Provide the (X, Y) coordinate of the cell's center where the given text is located.  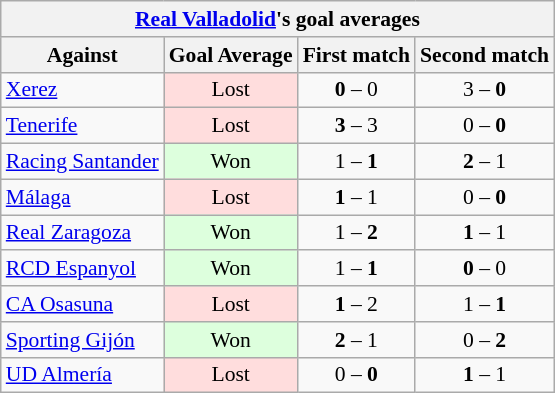
UD Almería (82, 375)
Xerez (82, 90)
Against (82, 55)
3 – 3 (356, 126)
First match (356, 55)
CA Osasuna (82, 304)
Málaga (82, 197)
Racing Santander (82, 162)
Real Valladolid's goal averages (278, 19)
Second match (484, 55)
0 – 2 (484, 340)
RCD Espanyol (82, 269)
3 – 0 (484, 90)
Tenerife (82, 126)
Goal Average (231, 55)
Real Zaragoza (82, 233)
Sporting Gijón (82, 340)
